Return (X, Y) of the center of cell containing provided text 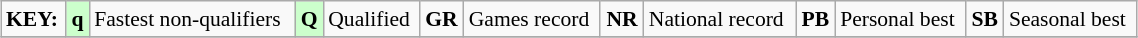
Q (309, 19)
q (78, 19)
Games record (532, 19)
Qualified (371, 19)
Fastest non-qualifiers (192, 19)
GR (442, 19)
National record (720, 19)
PB (816, 19)
SB (985, 19)
NR (622, 19)
Seasonal best (1070, 19)
Personal best (900, 19)
KEY: (34, 19)
